For the text-containing cell, return its midpoint in (x, y) coordinate format. 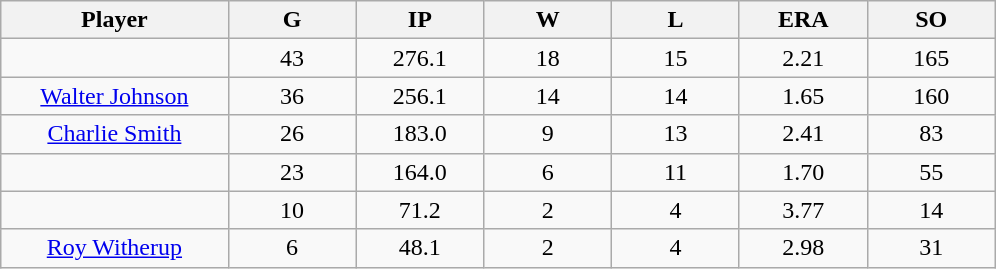
18 (548, 58)
1.70 (803, 172)
Player (114, 20)
13 (676, 134)
36 (292, 96)
3.77 (803, 210)
48.1 (420, 248)
256.1 (420, 96)
2.98 (803, 248)
2.21 (803, 58)
L (676, 20)
160 (931, 96)
31 (931, 248)
23 (292, 172)
Walter Johnson (114, 96)
G (292, 20)
ERA (803, 20)
10 (292, 210)
164.0 (420, 172)
71.2 (420, 210)
1.65 (803, 96)
9 (548, 134)
183.0 (420, 134)
83 (931, 134)
15 (676, 58)
SO (931, 20)
26 (292, 134)
276.1 (420, 58)
Charlie Smith (114, 134)
165 (931, 58)
2.41 (803, 134)
IP (420, 20)
W (548, 20)
43 (292, 58)
Roy Witherup (114, 248)
55 (931, 172)
11 (676, 172)
